Provide the [X, Y] coordinate of the cell's center where the given text is located.  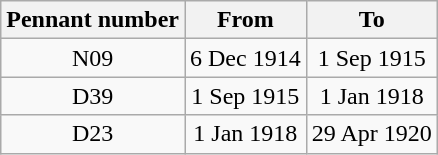
To [372, 20]
29 Apr 1920 [372, 134]
Pennant number [93, 20]
N09 [93, 58]
6 Dec 1914 [245, 58]
D23 [93, 134]
From [245, 20]
D39 [93, 96]
